Find where the given text appears and provide that cell's center as [x, y] coordinate. 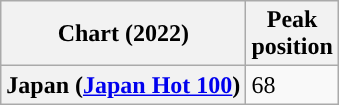
Chart (2022) [124, 34]
Japan (Japan Hot 100) [124, 85]
Peakposition [292, 34]
68 [292, 85]
